From the cell containing the given text, extract its center point as [X, Y] coordinate. 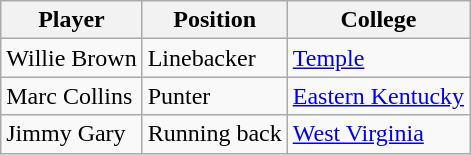
Running back [214, 134]
Marc Collins [72, 96]
Punter [214, 96]
Temple [378, 58]
Jimmy Gary [72, 134]
Player [72, 20]
Willie Brown [72, 58]
West Virginia [378, 134]
Eastern Kentucky [378, 96]
Position [214, 20]
Linebacker [214, 58]
College [378, 20]
